Find where the given text appears and provide that cell's center as [X, Y] coordinate. 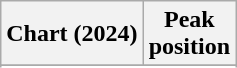
Peakposition [189, 34]
Chart (2024) [72, 34]
